Find where the given text appears and provide that cell's center as [x, y] coordinate. 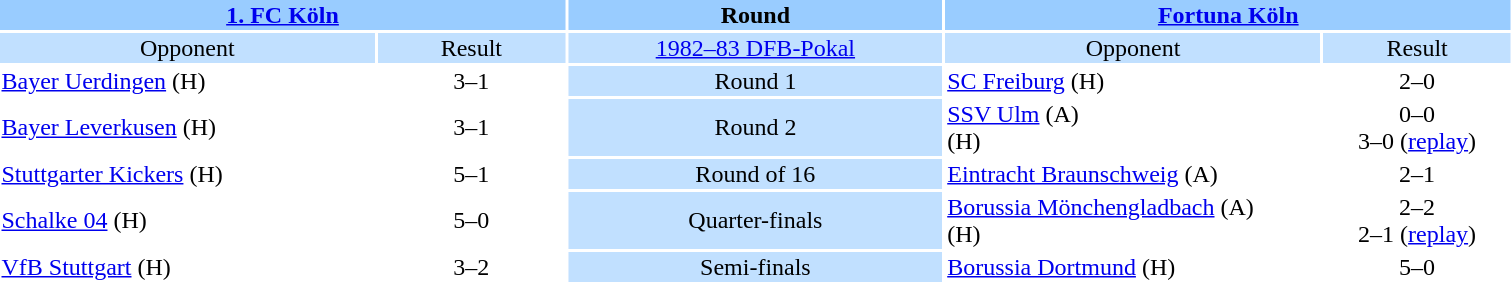
Borussia Mönchengladbach (A) (H) [1134, 220]
Bayer Uerdingen (H) [188, 81]
Borussia Dortmund (H) [1134, 267]
Round 2 [756, 128]
2–0 [1416, 81]
2–2 2–1 (replay) [1416, 220]
Quarter-finals [756, 220]
1982–83 DFB-Pokal [756, 48]
2–1 [1416, 174]
SC Freiburg (H) [1134, 81]
1. FC Köln [282, 15]
Eintracht Braunschweig (A) [1134, 174]
Round [756, 15]
VfB Stuttgart (H) [188, 267]
Stuttgarter Kickers (H) [188, 174]
Round 1 [756, 81]
Semi-finals [756, 267]
Round of 16 [756, 174]
0–0 3–0 (replay) [1416, 128]
Bayer Leverkusen (H) [188, 128]
5–1 [472, 174]
Schalke 04 (H) [188, 220]
SSV Ulm (A) (H) [1134, 128]
3–2 [472, 267]
Fortuna Köln [1228, 15]
